Return the (x, y) coordinate for the center point of the cell that contains the specified text.  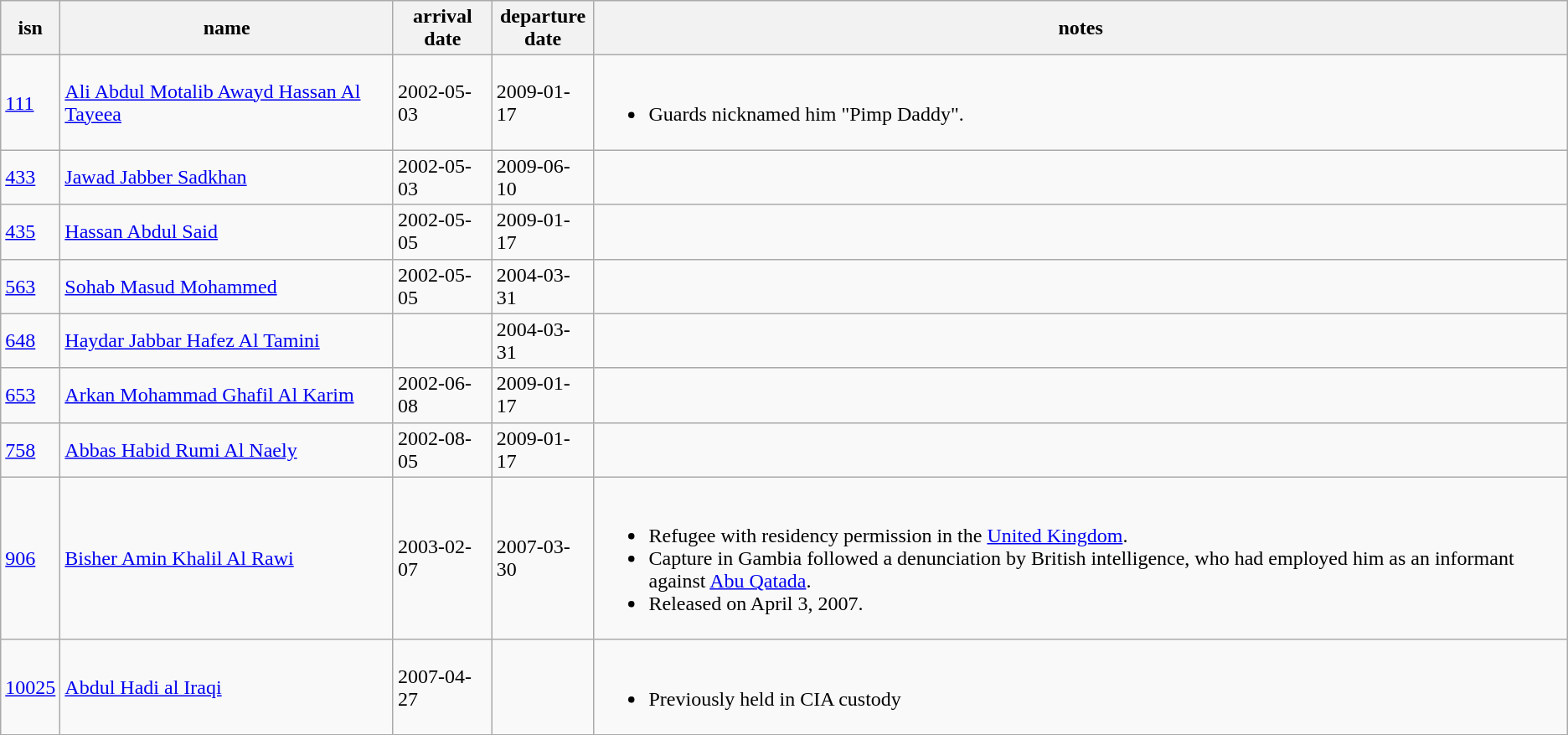
notes (1081, 28)
isn (30, 28)
Previously held in CIA custody (1081, 687)
Guards nicknamed him "Pimp Daddy". (1081, 102)
648 (30, 340)
departuredate (543, 28)
2007-04-27 (442, 687)
Abdul Hadi al Iraqi (227, 687)
653 (30, 396)
Jawad Jabber Sadkhan (227, 178)
10025 (30, 687)
433 (30, 178)
name (227, 28)
435 (30, 231)
Hassan Abdul Said (227, 231)
arrivaldate (442, 28)
2002-08-05 (442, 449)
563 (30, 287)
111 (30, 102)
2003-02-07 (442, 558)
906 (30, 558)
2007-03-30 (543, 558)
Ali Abdul Motalib Awayd Hassan Al Tayeea (227, 102)
Arkan Mohammad Ghafil Al Karim (227, 396)
2002-06-08 (442, 396)
2009-06-10 (543, 178)
Sohab Masud Mohammed (227, 287)
758 (30, 449)
Bisher Amin Khalil Al Rawi (227, 558)
Abbas Habid Rumi Al Naely (227, 449)
Haydar Jabbar Hafez Al Tamini (227, 340)
